For the text-containing cell, return its midpoint in [X, Y] coordinate format. 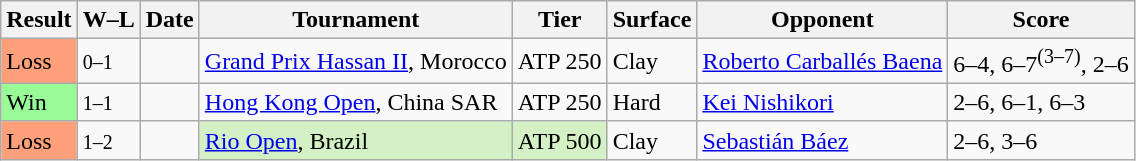
1–1 [108, 102]
2–6, 6–1, 6–3 [1041, 102]
Win [39, 102]
Surface [652, 20]
W–L [108, 20]
Date [170, 20]
Roberto Carballés Baena [822, 62]
6–4, 6–7(3–7), 2–6 [1041, 62]
Hong Kong Open, China SAR [356, 102]
Sebastián Báez [822, 140]
ATP 500 [560, 140]
Result [39, 20]
2–6, 3–6 [1041, 140]
Hard [652, 102]
0–1 [108, 62]
Rio Open, Brazil [356, 140]
Grand Prix Hassan II, Morocco [356, 62]
Score [1041, 20]
Tournament [356, 20]
Tier [560, 20]
1–2 [108, 140]
Kei Nishikori [822, 102]
Opponent [822, 20]
